Search for the cell housing the specified text and yield its (X, Y) center coordinate. 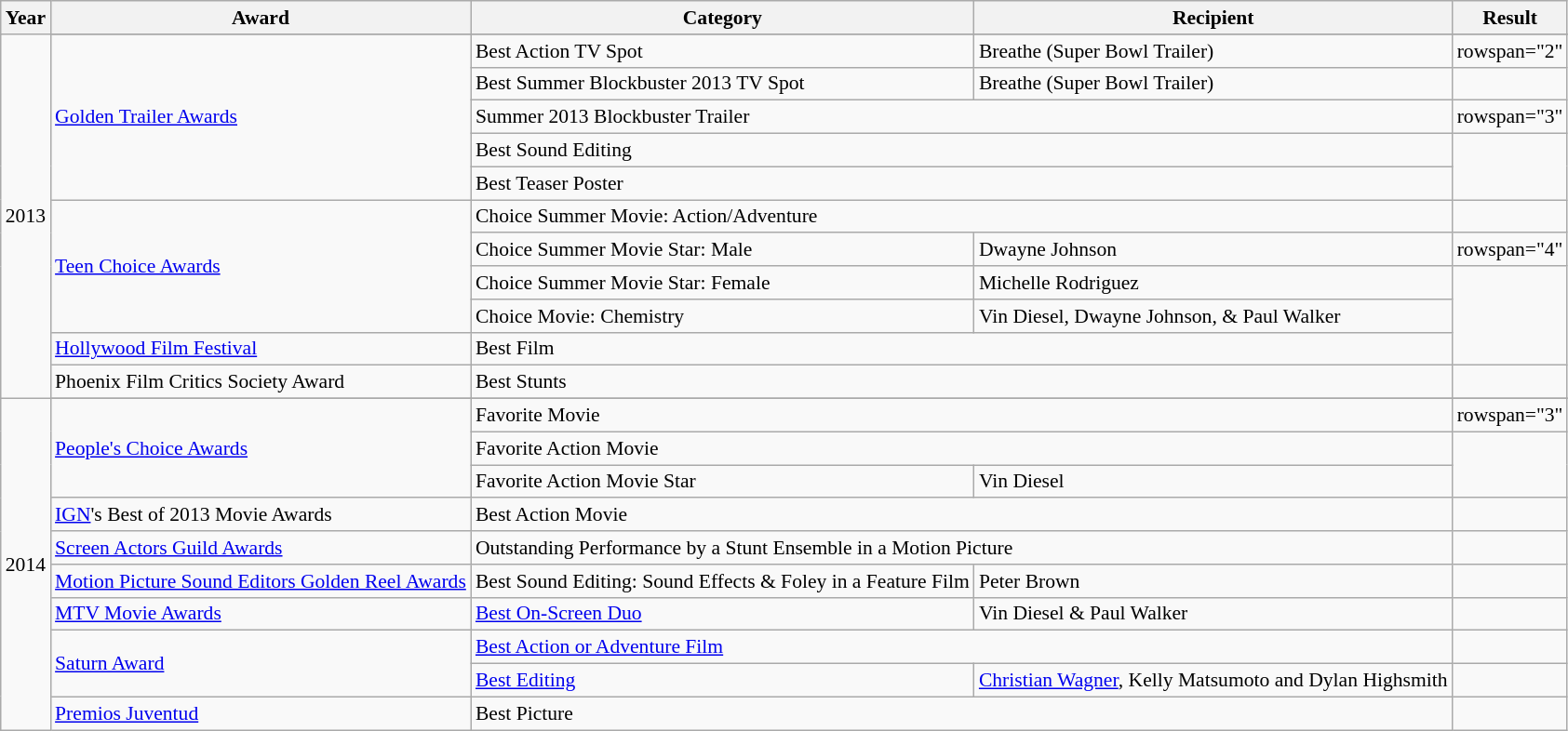
Vin Diesel (1213, 482)
Best Action or Adventure Film (962, 647)
IGN's Best of 2013 Movie Awards (261, 515)
rowspan="2" (1510, 51)
Best Sound Editing (962, 151)
Peter Brown (1213, 581)
Best Stunts (962, 382)
rowspan="4" (1510, 250)
Dwayne Johnson (1213, 250)
Best Action TV Spot (722, 51)
Best Summer Blockbuster 2013 TV Spot (722, 84)
Award (261, 18)
Vin Diesel & Paul Walker (1213, 614)
Category (722, 18)
Choice Summer Movie: Action/Adventure (962, 217)
Best Sound Editing: Sound Effects & Foley in a Feature Film (722, 581)
Best Teaser Poster (962, 183)
Summer 2013 Blockbuster Trailer (962, 117)
Vin Diesel, Dwayne Johnson, & Paul Walker (1213, 316)
Best Picture (962, 713)
Choice Summer Movie Star: Male (722, 250)
People's Choice Awards (261, 448)
Phoenix Film Critics Society Award (261, 382)
Favorite Action Movie (962, 448)
2014 (26, 565)
Michelle Rodriguez (1213, 283)
Best Editing (722, 681)
2013 (26, 217)
Premios Juventud (261, 713)
Best Film (962, 349)
Motion Picture Sound Editors Golden Reel Awards (261, 581)
Year (26, 18)
Favorite Movie (962, 416)
Best On-Screen Duo (722, 614)
Best Action Movie (962, 515)
MTV Movie Awards (261, 614)
Screen Actors Guild Awards (261, 548)
Teen Choice Awards (261, 266)
Saturn Award (261, 664)
Favorite Action Movie Star (722, 482)
Result (1510, 18)
Choice Summer Movie Star: Female (722, 283)
Hollywood Film Festival (261, 349)
Recipient (1213, 18)
Golden Trailer Awards (261, 117)
Choice Movie: Chemistry (722, 316)
Christian Wagner, Kelly Matsumoto and Dylan Highsmith (1213, 681)
Outstanding Performance by a Stunt Ensemble in a Motion Picture (962, 548)
